Identify which cell holds the provided text, then report its [x, y] central coordinate. 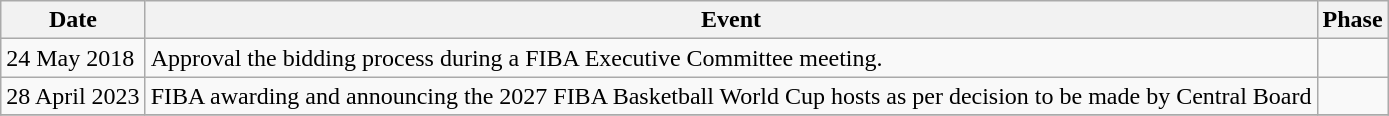
Phase [1352, 20]
28 April 2023 [73, 96]
24 May 2018 [73, 58]
Approval the bidding process during a FIBA Executive Committee meeting. [731, 58]
Event [731, 20]
FIBA awarding and announcing the 2027 FIBA Basketball World Cup hosts as per decision to be made by Central Board [731, 96]
Date [73, 20]
